Provide the (x, y) coordinate of the cell's center where the given text is located.  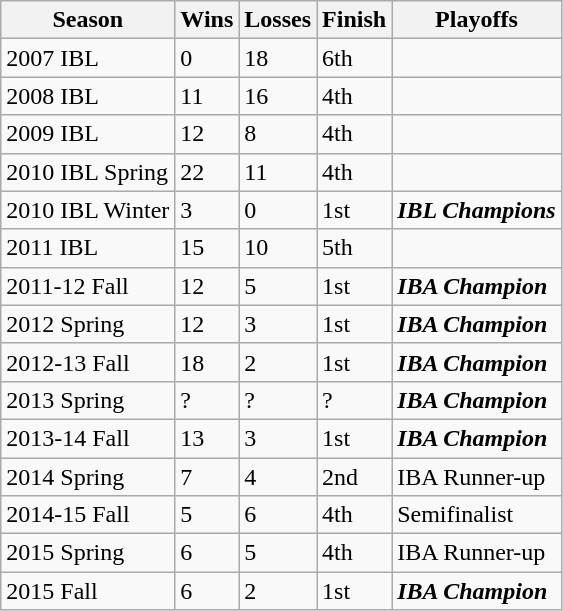
Finish (354, 20)
Losses (278, 20)
22 (207, 172)
2012 Spring (88, 324)
Semifinalist (477, 515)
2013 Spring (88, 400)
Wins (207, 20)
2011 IBL (88, 248)
15 (207, 248)
2014-15 Fall (88, 515)
16 (278, 96)
7 (207, 477)
5th (354, 248)
2012-13 Fall (88, 362)
2008 IBL (88, 96)
Playoffs (477, 20)
13 (207, 438)
2015 Spring (88, 553)
10 (278, 248)
2011-12 Fall (88, 286)
2010 IBL Spring (88, 172)
IBL Champions (477, 210)
6th (354, 58)
2009 IBL (88, 134)
2014 Spring (88, 477)
2nd (354, 477)
2007 IBL (88, 58)
4 (278, 477)
2010 IBL Winter (88, 210)
2015 Fall (88, 591)
Season (88, 20)
2013-14 Fall (88, 438)
8 (278, 134)
